Identify which cell holds the provided text, then report its (X, Y) central coordinate. 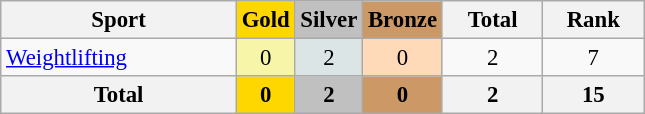
15 (594, 95)
Gold (266, 20)
Weightlifting (119, 58)
Silver (329, 20)
Rank (594, 20)
Sport (119, 20)
7 (594, 58)
Bronze (403, 20)
